Detect which cell encompasses the target text, then output its (X, Y) center coordinate. 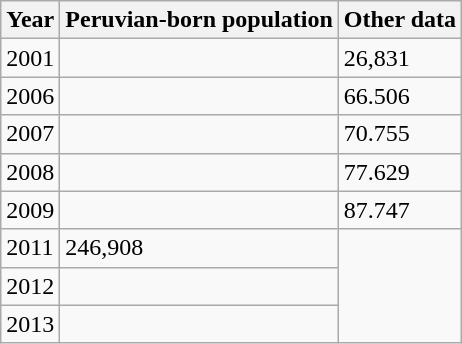
77.629 (400, 172)
2013 (30, 324)
246,908 (199, 248)
66.506 (400, 96)
2006 (30, 96)
26,831 (400, 58)
2012 (30, 286)
87.747 (400, 210)
2007 (30, 134)
Year (30, 20)
Peruvian-born population (199, 20)
2001 (30, 58)
Other data (400, 20)
2009 (30, 210)
2011 (30, 248)
2008 (30, 172)
70.755 (400, 134)
